Determine the (X, Y) coordinate at the center of the cell enclosing the given text.  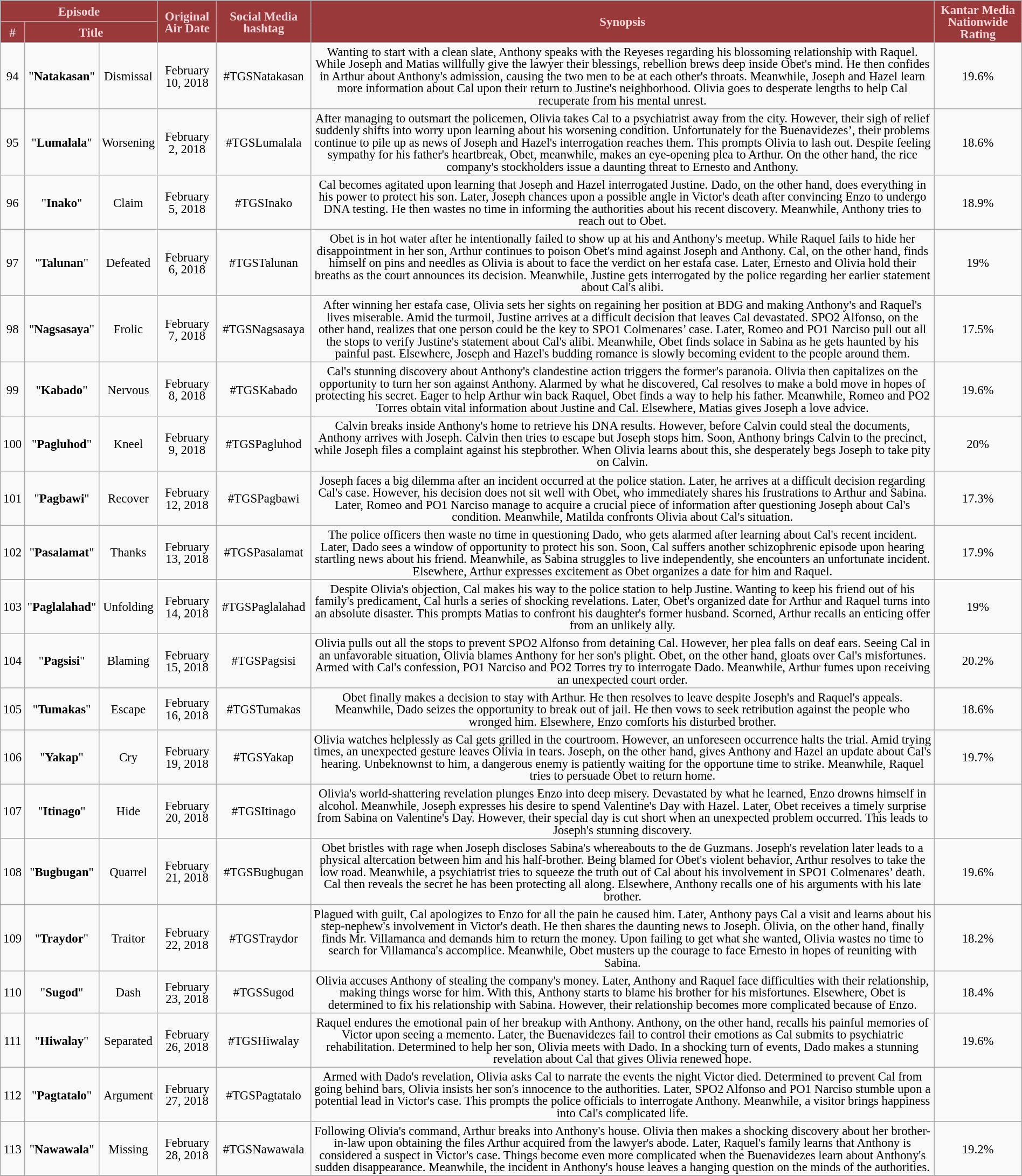
February 27, 2018 (187, 1095)
February 13, 2018 (187, 552)
Synopsis (623, 22)
96 (13, 203)
110 (13, 992)
Claim (128, 203)
"Lumalala" (62, 142)
Hide (128, 811)
February 21, 2018 (187, 871)
#TGSPagtatalo (264, 1095)
Kneel (128, 444)
95 (13, 142)
Quarrel (128, 871)
Defeated (128, 263)
97 (13, 263)
"Pasalamat" (62, 552)
"Pagtatalo" (62, 1095)
19.7% (978, 757)
Kantar Media Nationwide Rating (978, 22)
February 15, 2018 (187, 661)
"Sugod" (62, 992)
#TGSPasalamat (264, 552)
112 (13, 1095)
"Pagsisi" (62, 661)
Traitor (128, 938)
#TGSLumalala (264, 142)
17.3% (978, 498)
Escape (128, 709)
#TGSNatakasan (264, 75)
#TGSPaglalahad (264, 606)
February 10, 2018 (187, 75)
17.9% (978, 552)
98 (13, 329)
19.2% (978, 1149)
February 14, 2018 (187, 606)
106 (13, 757)
Worsening (128, 142)
"Pagluhod" (62, 444)
#TGSTumakas (264, 709)
February 26, 2018 (187, 1041)
Argument (128, 1095)
109 (13, 938)
#TGSKabado (264, 389)
20.2% (978, 661)
Thanks (128, 552)
"Inako" (62, 203)
February 12, 2018 (187, 498)
#TGSPagbawi (264, 498)
"Nagsasaya" (62, 329)
100 (13, 444)
#TGSItinago (264, 811)
102 (13, 552)
"Nawawala" (62, 1149)
Original Air Date (187, 22)
"Tumakas" (62, 709)
#TGSInako (264, 203)
17.5% (978, 329)
#TGSNawawala (264, 1149)
Unfolding (128, 606)
101 (13, 498)
99 (13, 389)
103 (13, 606)
February 19, 2018 (187, 757)
February 6, 2018 (187, 263)
Separated (128, 1041)
Cry (128, 757)
February 23, 2018 (187, 992)
"Natakasan" (62, 75)
February 9, 2018 (187, 444)
18.4% (978, 992)
#TGSSugod (264, 992)
113 (13, 1149)
#TGSPagluhod (264, 444)
"Bugbugan" (62, 871)
"Traydor" (62, 938)
Dismissal (128, 75)
#TGSYakap (264, 757)
Title (92, 32)
February 16, 2018 (187, 709)
"Kabado" (62, 389)
Missing (128, 1149)
#TGSBugbugan (264, 871)
"Itinago" (62, 811)
"Paglalahad" (62, 606)
February 8, 2018 (187, 389)
94 (13, 75)
Social Media hashtag (264, 22)
111 (13, 1041)
February 5, 2018 (187, 203)
18.2% (978, 938)
February 20, 2018 (187, 811)
"Talunan" (62, 263)
February 7, 2018 (187, 329)
104 (13, 661)
#TGSPagsisi (264, 661)
"Yakap" (62, 757)
February 28, 2018 (187, 1149)
Frolic (128, 329)
#TGSHiwalay (264, 1041)
"Pagbawi" (62, 498)
February 22, 2018 (187, 938)
Dash (128, 992)
# (13, 32)
"Hiwalay" (62, 1041)
Nervous (128, 389)
105 (13, 709)
Blaming (128, 661)
Episode (79, 11)
108 (13, 871)
Recover (128, 498)
18.9% (978, 203)
#TGSTalunan (264, 263)
February 2, 2018 (187, 142)
20% (978, 444)
107 (13, 811)
#TGSTraydor (264, 938)
#TGSNagsasaya (264, 329)
